Detect which cell encompasses the target text, then output its [X, Y] center coordinate. 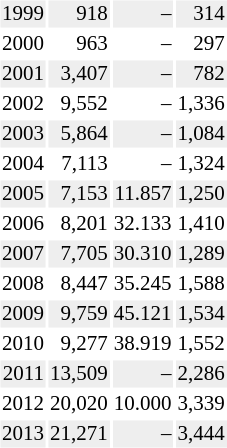
2004 [22, 164]
13,509 [78, 374]
21,271 [78, 434]
5,864 [78, 134]
10.000 [142, 404]
2013 [22, 434]
45.121 [142, 314]
11.857 [142, 194]
2012 [22, 404]
7,705 [78, 254]
314 [201, 14]
2,286 [201, 374]
1,336 [201, 104]
38.919 [142, 344]
2011 [22, 374]
2000 [22, 44]
2006 [22, 224]
9,552 [78, 104]
1,324 [201, 164]
3,407 [78, 74]
1,588 [201, 284]
32.133 [142, 224]
3,444 [201, 434]
918 [78, 14]
2010 [22, 344]
1999 [22, 14]
8,201 [78, 224]
35.245 [142, 284]
2003 [22, 134]
2002 [22, 104]
1,250 [201, 194]
9,277 [78, 344]
2009 [22, 314]
963 [78, 44]
3,339 [201, 404]
2005 [22, 194]
1,534 [201, 314]
20,020 [78, 404]
9,759 [78, 314]
297 [201, 44]
7,113 [78, 164]
1,289 [201, 254]
30.310 [142, 254]
7,153 [78, 194]
2007 [22, 254]
8,447 [78, 284]
1,552 [201, 344]
2008 [22, 284]
1,084 [201, 134]
782 [201, 74]
1,410 [201, 224]
2001 [22, 74]
